Search for the cell housing the specified text and yield its [x, y] center coordinate. 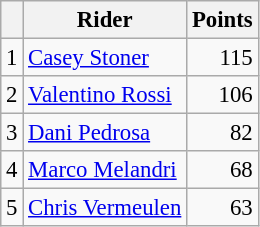
1 [12, 58]
2 [12, 95]
5 [12, 208]
106 [222, 95]
Rider [105, 20]
82 [222, 133]
Points [222, 20]
63 [222, 208]
68 [222, 170]
115 [222, 58]
3 [12, 133]
Marco Melandri [105, 170]
Casey Stoner [105, 58]
4 [12, 170]
Valentino Rossi [105, 95]
Chris Vermeulen [105, 208]
Dani Pedrosa [105, 133]
